Return (X, Y) of the center of cell containing provided text 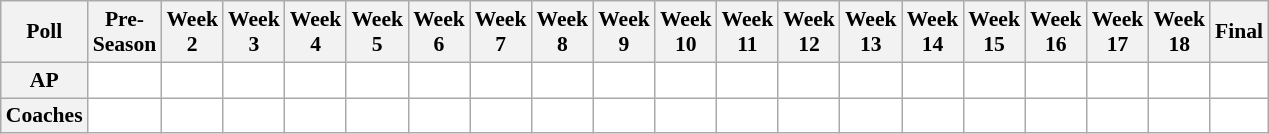
Poll (44, 32)
Final (1239, 32)
Week4 (316, 32)
Week5 (377, 32)
Week15 (994, 32)
Week14 (933, 32)
Week17 (1118, 32)
Coaches (44, 116)
Week3 (254, 32)
Week16 (1056, 32)
Week10 (686, 32)
Week13 (871, 32)
Week18 (1179, 32)
Week6 (439, 32)
Week9 (624, 32)
Pre-Season (125, 32)
Week12 (809, 32)
Week11 (748, 32)
AP (44, 80)
Week2 (192, 32)
Week7 (501, 32)
Week8 (562, 32)
